From the cell containing the given text, extract its center point as [x, y] coordinate. 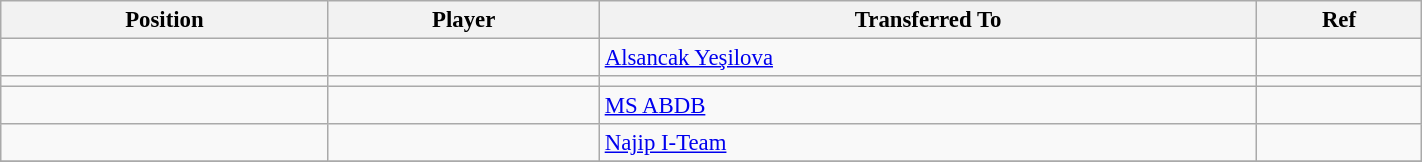
Position [164, 20]
Ref [1339, 20]
MS ABDB [928, 106]
Player [464, 20]
Alsancak Yeşilova [928, 58]
Transferred To [928, 20]
Najip I-Team [928, 143]
